Search for the cell housing the specified text and yield its [X, Y] center coordinate. 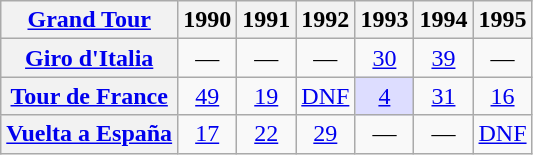
49 [208, 96]
39 [444, 58]
22 [266, 134]
1991 [266, 20]
17 [208, 134]
Tour de France [90, 96]
1995 [502, 20]
30 [384, 58]
1992 [326, 20]
4 [384, 96]
Vuelta a España [90, 134]
31 [444, 96]
1990 [208, 20]
16 [502, 96]
1993 [384, 20]
29 [326, 134]
1994 [444, 20]
19 [266, 96]
Grand Tour [90, 20]
Giro d'Italia [90, 58]
